Return [x, y] of the center of cell containing provided text 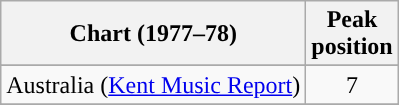
7 [352, 85]
Australia (Kent Music Report) [154, 85]
Chart (1977–78) [154, 34]
Peakposition [352, 34]
